Output the (X, Y) coordinate of the center of the cell containing the given text.  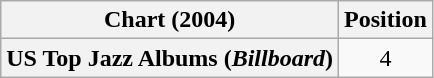
US Top Jazz Albums (Billboard) (170, 58)
4 (386, 58)
Position (386, 20)
Chart (2004) (170, 20)
